Search for the cell housing the specified text and yield its (X, Y) center coordinate. 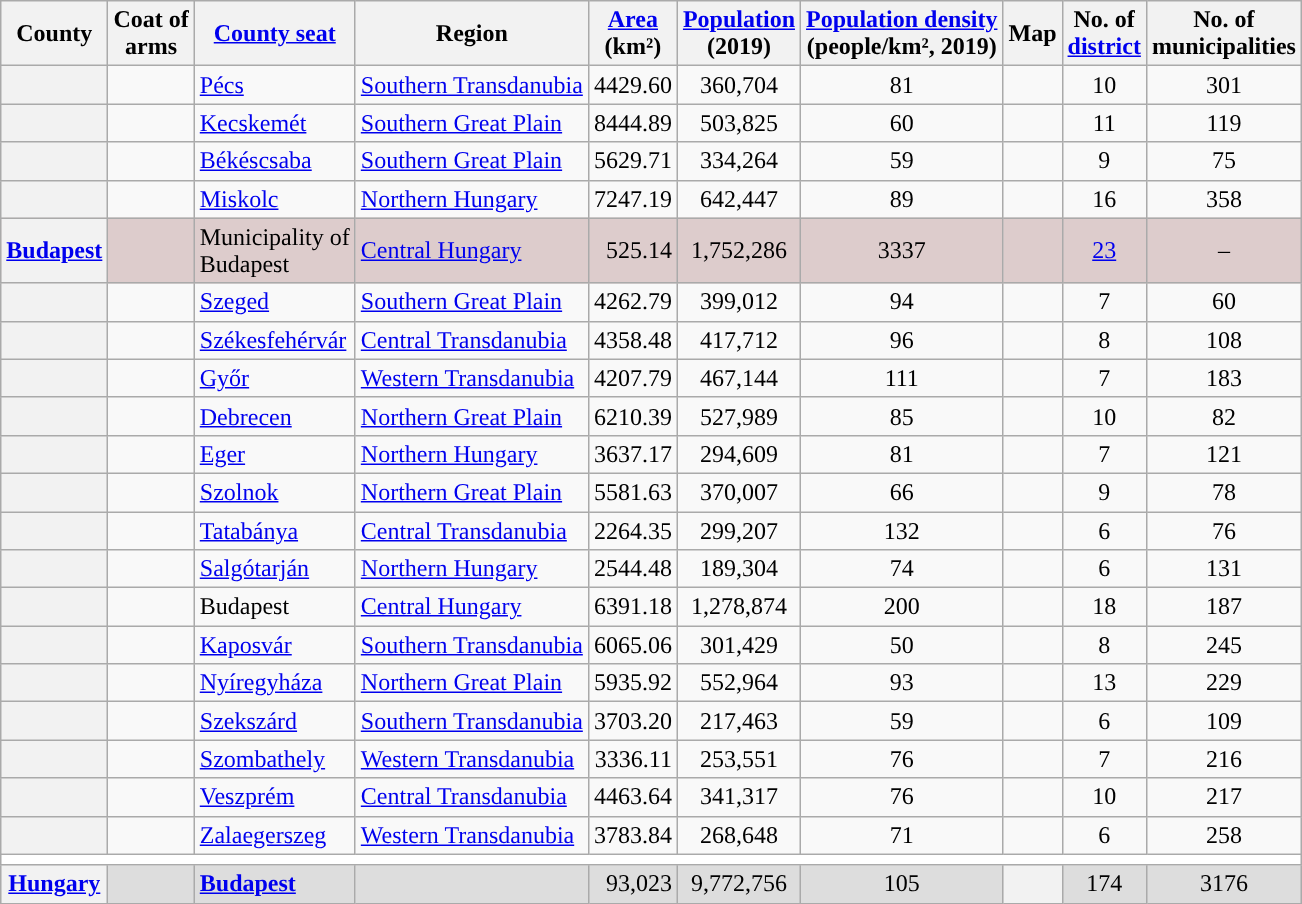
Zalaegerszeg (274, 835)
11 (1104, 123)
189,304 (738, 569)
6391.18 (632, 607)
299,207 (738, 531)
334,264 (738, 161)
253,551 (738, 759)
358 (1224, 199)
2264.35 (632, 531)
642,447 (738, 199)
105 (902, 884)
Győr (274, 378)
217 (1224, 797)
50 (902, 645)
94 (902, 302)
6210.39 (632, 416)
16 (1104, 199)
Kaposvár (274, 645)
294,609 (738, 454)
71 (902, 835)
18 (1104, 607)
3176 (1224, 884)
552,964 (738, 683)
Veszprém (274, 797)
93,023 (632, 884)
Kecskemét (274, 123)
78 (1224, 492)
525.14 (632, 250)
23 (1104, 250)
93 (902, 683)
Coat of arms (151, 34)
268,648 (738, 835)
3637.17 (632, 454)
5935.92 (632, 683)
399,012 (738, 302)
183 (1224, 378)
Area(km²) (632, 34)
Region (472, 34)
Municipality ofBudapest (274, 250)
7247.19 (632, 199)
109 (1224, 721)
111 (902, 378)
Hungary (54, 884)
Debrecen (274, 416)
Tatabánya (274, 531)
3336.11 (632, 759)
258 (1224, 835)
82 (1224, 416)
132 (902, 531)
96 (902, 340)
4262.79 (632, 302)
74 (902, 569)
527,989 (738, 416)
No. ofdistrict (1104, 34)
Population density(people/km², 2019) (902, 34)
5581.63 (632, 492)
Eger (274, 454)
503,825 (738, 123)
174 (1104, 884)
245 (1224, 645)
85 (902, 416)
467,144 (738, 378)
301,429 (738, 645)
3783.84 (632, 835)
6065.06 (632, 645)
Békéscsaba (274, 161)
Map (1032, 34)
1,752,286 (738, 250)
200 (902, 607)
9,772,756 (738, 884)
187 (1224, 607)
Szombathely (274, 759)
3337 (902, 250)
Szekszárd (274, 721)
3703.20 (632, 721)
No. ofmunicipalities (1224, 34)
Nyíregyháza (274, 683)
1,278,874 (738, 607)
360,704 (738, 85)
370,007 (738, 492)
4463.64 (632, 797)
4358.48 (632, 340)
County (54, 34)
Székesfehérvár (274, 340)
8444.89 (632, 123)
89 (902, 199)
417,712 (738, 340)
217,463 (738, 721)
2544.48 (632, 569)
County seat (274, 34)
Pécs (274, 85)
121 (1224, 454)
Salgótarján (274, 569)
Szolnok (274, 492)
131 (1224, 569)
119 (1224, 123)
108 (1224, 340)
Miskolc (274, 199)
4429.60 (632, 85)
Population(2019) (738, 34)
4207.79 (632, 378)
66 (902, 492)
341,317 (738, 797)
75 (1224, 161)
216 (1224, 759)
Szeged (274, 302)
– (1224, 250)
5629.71 (632, 161)
301 (1224, 85)
13 (1104, 683)
229 (1224, 683)
